Detect which cell encompasses the target text, then output its [X, Y] center coordinate. 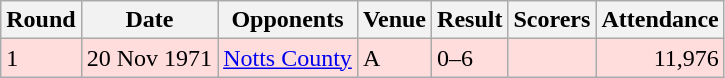
Notts County [288, 58]
Opponents [288, 20]
A [394, 58]
Result [470, 20]
Venue [394, 20]
1 [41, 58]
Attendance [660, 20]
Scorers [552, 20]
11,976 [660, 58]
20 Nov 1971 [149, 58]
Date [149, 20]
0–6 [470, 58]
Round [41, 20]
